Locate the cell with the specified text and output its (x, y) center coordinate. 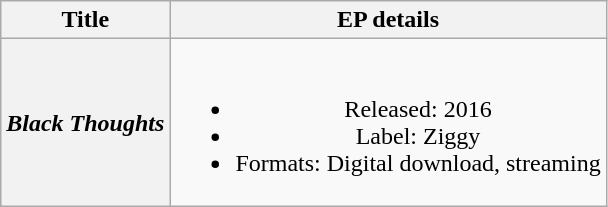
Black Thoughts (86, 122)
Released: 2016Label: ZiggyFormats: Digital download, streaming (388, 122)
EP details (388, 20)
Title (86, 20)
